For the text-containing cell, return its midpoint in (X, Y) coordinate format. 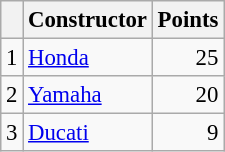
25 (188, 58)
Points (188, 20)
9 (188, 133)
Constructor (88, 20)
1 (12, 58)
Honda (88, 58)
20 (188, 95)
3 (12, 133)
2 (12, 95)
Ducati (88, 133)
Yamaha (88, 95)
